Scan for the cell matching the given text and deliver its [X, Y] coordinate at center. 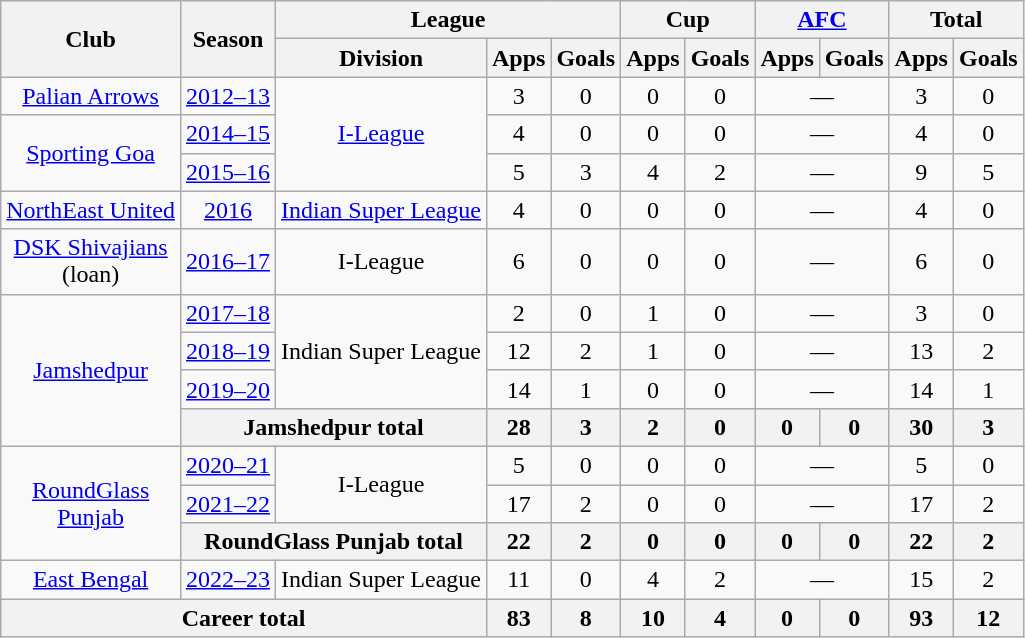
AFC [822, 20]
Sporting Goa [91, 153]
2016 [228, 210]
2020–21 [228, 465]
East Bengal [91, 580]
13 [921, 351]
Career total [244, 618]
Club [91, 39]
83 [518, 618]
2019–20 [228, 389]
11 [518, 580]
RoundGlass Punjab total [333, 542]
9 [921, 172]
League [448, 20]
15 [921, 580]
10 [653, 618]
2017–18 [228, 313]
NorthEast United [91, 210]
Total [956, 20]
2021–22 [228, 503]
2022–23 [228, 580]
2015–16 [228, 172]
8 [586, 618]
Division [382, 58]
Cup [688, 20]
Jamshedpur [91, 370]
Season [228, 39]
93 [921, 618]
28 [518, 427]
30 [921, 427]
2012–13 [228, 96]
2016–17 [228, 262]
2018–19 [228, 351]
2014–15 [228, 134]
DSK Shivajians (loan) [91, 262]
Palian Arrows [91, 96]
Jamshedpur total [333, 427]
RoundGlass Punjab [91, 503]
